From the cell containing the given text, extract its center point as [x, y] coordinate. 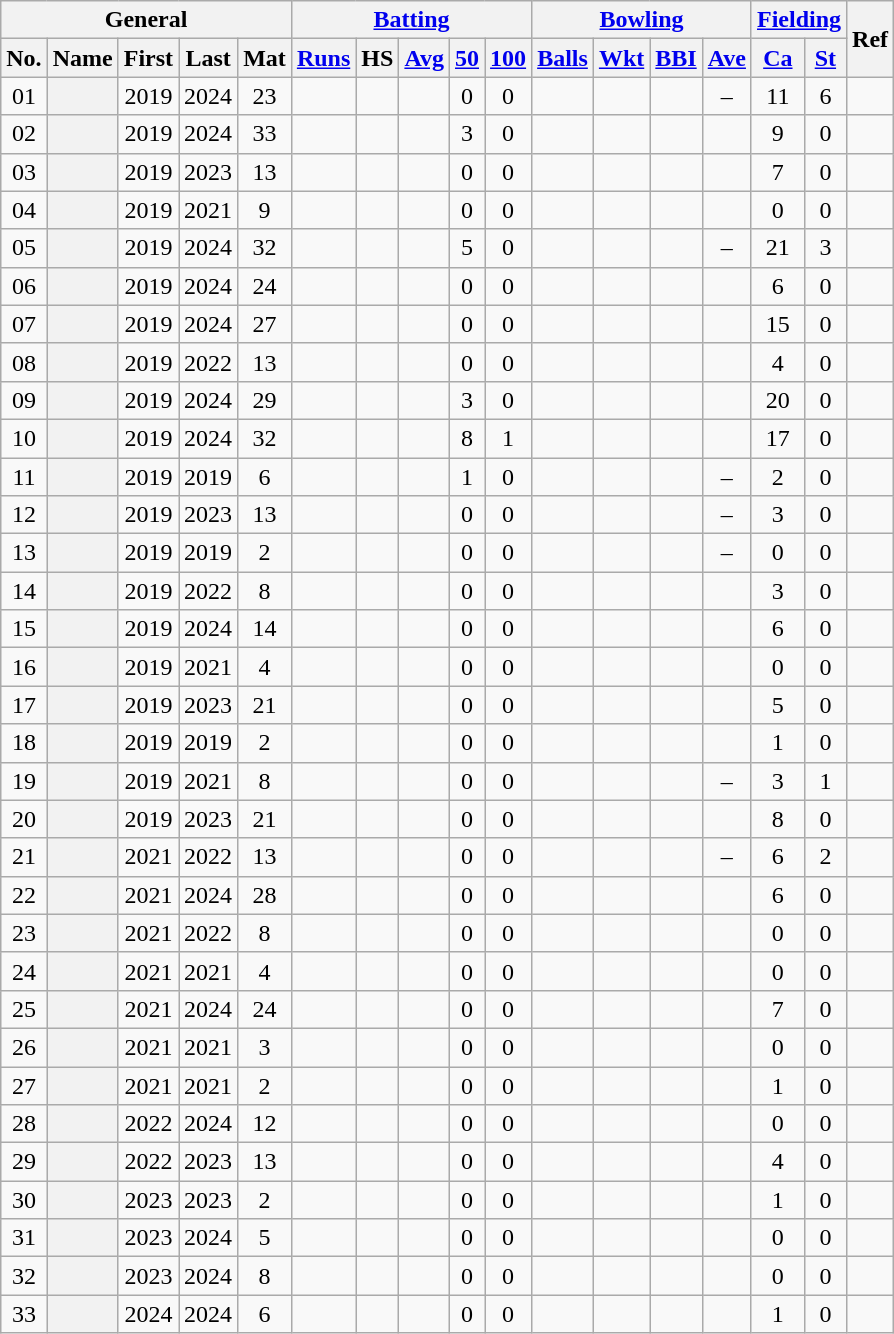
06 [24, 286]
10 [24, 438]
08 [24, 362]
26 [24, 1047]
Fielding [798, 20]
07 [24, 324]
Batting [411, 20]
Avg [424, 58]
09 [24, 400]
No. [24, 58]
50 [466, 58]
19 [24, 781]
18 [24, 743]
100 [508, 58]
Bowling [642, 20]
Balls [563, 58]
First [148, 58]
25 [24, 1009]
31 [24, 1238]
03 [24, 172]
16 [24, 667]
General [146, 20]
30 [24, 1200]
Runs [323, 58]
Ave [726, 58]
22 [24, 895]
04 [24, 210]
02 [24, 134]
Wkt [621, 58]
HS [378, 58]
05 [24, 248]
01 [24, 96]
Ca [778, 58]
Mat [265, 58]
Ref [870, 39]
BBI [676, 58]
Name [82, 58]
St [825, 58]
Last [208, 58]
